Determine the [x, y] coordinate at the center of the cell enclosing the given text.  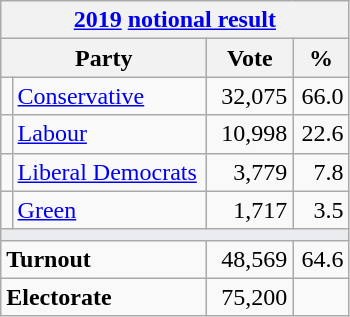
Turnout [104, 259]
Green [110, 210]
3.5 [321, 210]
10,998 [250, 134]
66.0 [321, 96]
1,717 [250, 210]
Liberal Democrats [110, 172]
Conservative [110, 96]
22.6 [321, 134]
Electorate [104, 297]
Vote [250, 58]
Labour [110, 134]
48,569 [250, 259]
Party [104, 58]
64.6 [321, 259]
7.8 [321, 172]
75,200 [250, 297]
2019 notional result [175, 20]
32,075 [250, 96]
3,779 [250, 172]
% [321, 58]
